Pinpoint the cell where the given text exists, returning its (X, Y) midpoint coordinate. 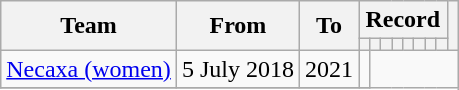
From (238, 26)
Record (403, 20)
Team (89, 26)
To (328, 26)
5 July 2018 (238, 69)
2021 (328, 69)
Necaxa (women) (89, 69)
